Detect which cell encompasses the target text, then output its [x, y] center coordinate. 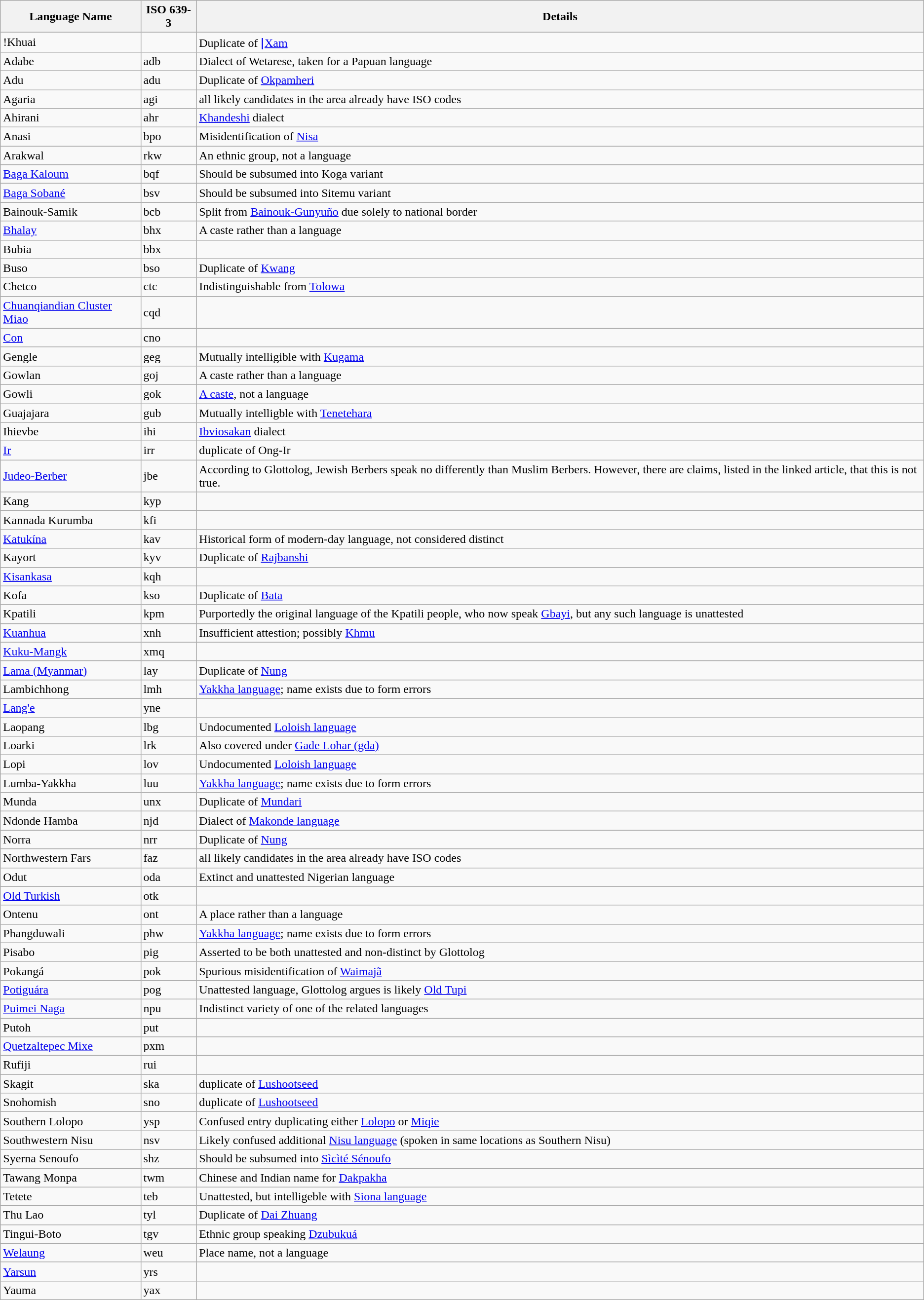
luu [169, 783]
Skagit [71, 1084]
Bubia [71, 249]
Dialect of Wetarese, taken for a Papuan language [560, 61]
Kisankasa [71, 576]
cqd [169, 312]
Lumba-Yakkha [71, 783]
Yarsun [71, 1271]
lov [169, 765]
Munda [71, 802]
Mutually intelligble with Tenetehara [560, 413]
duplicate of Ong-Ir [560, 451]
pxm [169, 1046]
rui [169, 1065]
agi [169, 99]
shz [169, 1159]
Details [560, 17]
Pisabo [71, 952]
Tawang Monpa [71, 1178]
kpm [169, 614]
bsv [169, 193]
Southern Lolopo [71, 1121]
nsv [169, 1140]
Purportedly the original language of the Kpatili people, who now speak Gbayi, but any such language is unattested [560, 614]
ysp [169, 1121]
kyv [169, 558]
Baga Sobané [71, 193]
gok [169, 394]
Ontenu [71, 915]
adb [169, 61]
otk [169, 896]
Southwestern Nisu [71, 1140]
gub [169, 413]
Laopang [71, 727]
Putoh [71, 1027]
Con [71, 338]
Ndonde Hamba [71, 821]
Split from Bainouk-Gunyuño due solely to national border [560, 212]
unx [169, 802]
bso [169, 268]
Duplicate of Bata [560, 595]
Should be subsumed into Sitemu variant [560, 193]
!Khuai [71, 42]
Arakwal [71, 155]
Ahirani [71, 118]
Gowli [71, 394]
Gengle [71, 356]
Snohomish [71, 1103]
Potiguára [71, 990]
A caste, not a language [560, 394]
Duplicate of Kwang [560, 268]
tgv [169, 1234]
pog [169, 990]
Lambichhong [71, 689]
Baga Kaloum [71, 174]
Yauma [71, 1290]
Unattested, but intelligeble with Siona language [560, 1196]
Language Name [71, 17]
Asserted to be both unattested and non-distinct by Glottolog [560, 952]
Buso [71, 268]
Phangduwali [71, 933]
lmh [169, 689]
Kang [71, 501]
Ibviosakan dialect [560, 432]
Kannada Kurumba [71, 520]
Tingui-Boto [71, 1234]
Mutually intelligible with Kugama [560, 356]
Ihievbe [71, 432]
phw [169, 933]
Indistinguishable from Tolowa [560, 287]
sno [169, 1103]
Syerna Senoufo [71, 1159]
Bainouk-Samik [71, 212]
put [169, 1027]
irr [169, 451]
cno [169, 338]
Old Turkish [71, 896]
Duplicate of Rajbanshi [560, 558]
Chinese and Indian name for Dakpakha [560, 1178]
A place rather than a language [560, 915]
Place name, not a language [560, 1253]
ctc [169, 287]
Misidentification of Nisa [560, 137]
Insufficient attestion; possibly Khmu [560, 633]
Chetco [71, 287]
bpo [169, 137]
kso [169, 595]
Gowlan [71, 375]
kqh [169, 576]
Kuanhua [71, 633]
Tetete [71, 1196]
Confused entry duplicating either Lolopo or Miqie [560, 1121]
Lopi [71, 765]
nrr [169, 840]
Guajajara [71, 413]
ISO 639-3 [169, 17]
bcb [169, 212]
twm [169, 1178]
lbg [169, 727]
Duplicate of Dai Zhuang [560, 1215]
xmq [169, 651]
Kofa [71, 595]
Kpatili [71, 614]
njd [169, 821]
ont [169, 915]
Quetzaltepec Mixe [71, 1046]
Judeo-Berber [71, 476]
Norra [71, 840]
pok [169, 971]
bbx [169, 249]
Khandeshi dialect [560, 118]
Katukína [71, 539]
yrs [169, 1271]
Chuanqiandian Cluster Miao [71, 312]
Puimei Naga [71, 1008]
Ir [71, 451]
Welaung [71, 1253]
Duplicate of Mundari [560, 802]
Kuku-Mangk [71, 651]
Duplicate of ǀXam [560, 42]
Lang'e [71, 708]
lay [169, 670]
Rufiji [71, 1065]
Odut [71, 877]
Spurious misidentification of Waimajã [560, 971]
geg [169, 356]
xnh [169, 633]
teb [169, 1196]
Indistinct variety of one of the related languages [560, 1008]
Duplicate of Okpamheri [560, 80]
Unattested language, Glottolog argues is likely Old Tupi [560, 990]
kyp [169, 501]
kav [169, 539]
jbe [169, 476]
Bhalay [71, 230]
Should be subsumed into Koga variant [560, 174]
goj [169, 375]
kfi [169, 520]
faz [169, 858]
Should be subsumed into Sìcìté Sénoufo [560, 1159]
ska [169, 1084]
Agaria [71, 99]
Likely confused additional Nisu language (spoken in same locations as Southern Nisu) [560, 1140]
Anasi [71, 137]
Thu Lao [71, 1215]
bhx [169, 230]
Historical form of modern-day language, not considered distinct [560, 539]
Pokangá [71, 971]
Kayort [71, 558]
Loarki [71, 746]
Lama (Myanmar) [71, 670]
tyl [169, 1215]
yax [169, 1290]
Also covered under Gade Lohar (gda) [560, 746]
weu [169, 1253]
Extinct and unattested Nigerian language [560, 877]
lrk [169, 746]
An ethnic group, not a language [560, 155]
npu [169, 1008]
Northwestern Fars [71, 858]
ihi [169, 432]
Ethnic group speaking Dzubukuá [560, 1234]
yne [169, 708]
pig [169, 952]
rkw [169, 155]
Adu [71, 80]
Adabe [71, 61]
adu [169, 80]
ahr [169, 118]
oda [169, 877]
bqf [169, 174]
Dialect of Makonde language [560, 821]
